Return (X, Y) of the center of cell containing provided text 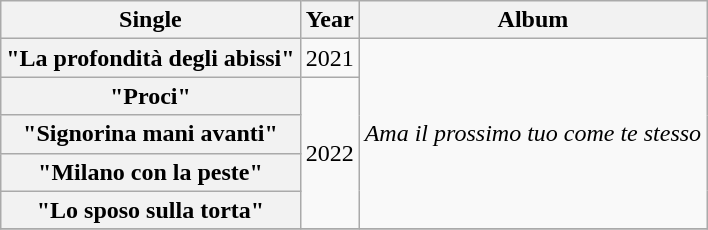
2021 (330, 58)
Ama il prossimo tuo come te stesso (532, 134)
"La profondità degli abissi" (150, 58)
Year (330, 20)
"Lo sposo sulla torta" (150, 210)
"Milano con la peste" (150, 172)
2022 (330, 153)
Album (532, 20)
"Signorina mani avanti" (150, 134)
Single (150, 20)
"Proci" (150, 96)
